Search for the cell housing the specified text and yield its [x, y] center coordinate. 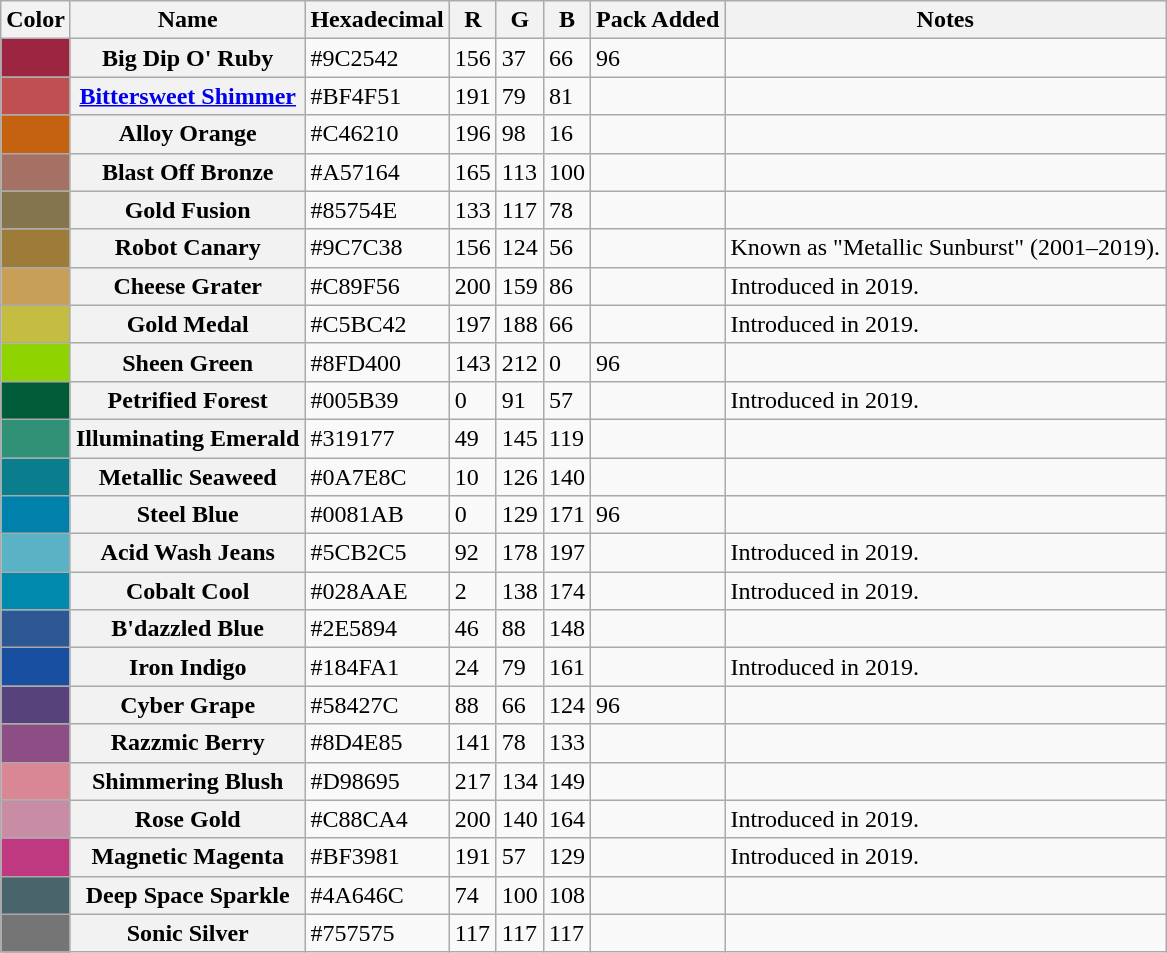
188 [520, 324]
Illuminating Emerald [187, 438]
#A57164 [377, 172]
37 [520, 58]
Metallic Seaweed [187, 477]
Color [36, 20]
#D98695 [377, 781]
#C46210 [377, 134]
217 [472, 781]
B'dazzled Blue [187, 629]
Magnetic Magenta [187, 857]
Cyber Grape [187, 705]
#58427C [377, 705]
#8D4E85 [377, 743]
148 [566, 629]
10 [472, 477]
165 [472, 172]
G [520, 20]
Hexadecimal [377, 20]
R [472, 20]
Shimmering Blush [187, 781]
#184FA1 [377, 667]
#2E5894 [377, 629]
Acid Wash Jeans [187, 553]
Deep Space Sparkle [187, 895]
#0081AB [377, 515]
#C88CA4 [377, 819]
#757575 [377, 933]
98 [520, 134]
#8FD400 [377, 362]
#C5BC42 [377, 324]
86 [566, 286]
#005B39 [377, 400]
#4A646C [377, 895]
#85754E [377, 210]
212 [520, 362]
196 [472, 134]
Cobalt Cool [187, 591]
171 [566, 515]
126 [520, 477]
141 [472, 743]
Bittersweet Shimmer [187, 96]
Iron Indigo [187, 667]
92 [472, 553]
91 [520, 400]
#5CB2C5 [377, 553]
Petrified Forest [187, 400]
145 [520, 438]
49 [472, 438]
#9C7C38 [377, 248]
138 [520, 591]
Known as "Metallic Sunburst" (2001–2019). [946, 248]
2 [472, 591]
108 [566, 895]
46 [472, 629]
Notes [946, 20]
113 [520, 172]
#BF4F51 [377, 96]
B [566, 20]
Sonic Silver [187, 933]
24 [472, 667]
134 [520, 781]
Big Dip O' Ruby [187, 58]
#C89F56 [377, 286]
Rose Gold [187, 819]
#BF3981 [377, 857]
Blast Off Bronze [187, 172]
159 [520, 286]
Steel Blue [187, 515]
Sheen Green [187, 362]
Gold Medal [187, 324]
81 [566, 96]
56 [566, 248]
164 [566, 819]
119 [566, 438]
74 [472, 895]
Pack Added [657, 20]
#0A7E8C [377, 477]
16 [566, 134]
149 [566, 781]
174 [566, 591]
Alloy Orange [187, 134]
Robot Canary [187, 248]
178 [520, 553]
#028AAE [377, 591]
Gold Fusion [187, 210]
Razzmic Berry [187, 743]
143 [472, 362]
161 [566, 667]
#9C2542 [377, 58]
Name [187, 20]
#319177 [377, 438]
Cheese Grater [187, 286]
